Extract the (x, y) coordinate from the center of the cell holding the provided text.  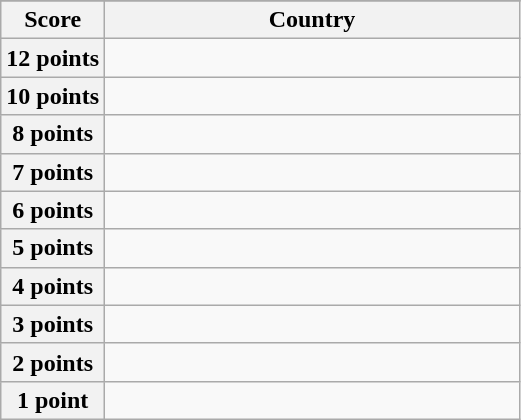
10 points (53, 96)
5 points (53, 248)
12 points (53, 58)
2 points (53, 362)
3 points (53, 324)
7 points (53, 172)
6 points (53, 210)
1 point (53, 400)
Score (53, 20)
Country (312, 20)
8 points (53, 134)
4 points (53, 286)
